Extract the (X, Y) coordinate from the center of the cell holding the provided text.  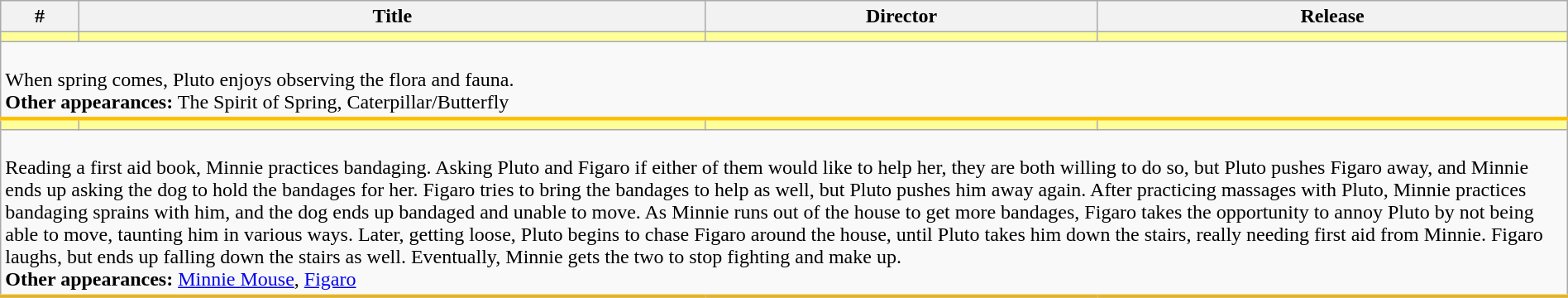
Title (392, 17)
Director (901, 17)
Release (1332, 17)
When spring comes, Pluto enjoys observing the flora and fauna.Other appearances: The Spirit of Spring, Caterpillar/Butterfly (784, 80)
# (40, 17)
